Scan for the cell matching the given text and deliver its [X, Y] coordinate at center. 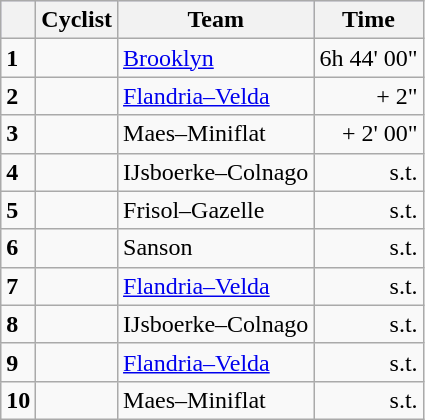
Cyclist [77, 20]
10 [18, 400]
Brooklyn [216, 58]
Sanson [216, 248]
+ 2" [368, 96]
+ 2' 00" [368, 134]
1 [18, 58]
4 [18, 172]
Time [368, 20]
5 [18, 210]
8 [18, 324]
9 [18, 362]
Frisol–Gazelle [216, 210]
2 [18, 96]
3 [18, 134]
7 [18, 286]
6 [18, 248]
Team [216, 20]
6h 44' 00" [368, 58]
